Return [X, Y] of the center of cell containing provided text 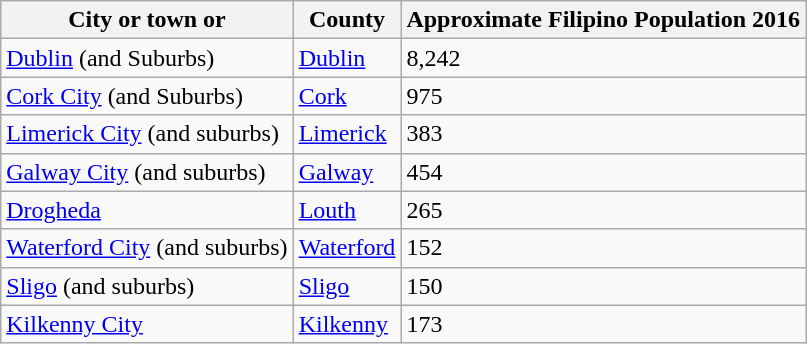
Cork City (and Suburbs) [147, 96]
Approximate Filipino Population 2016 [604, 20]
Galway [347, 172]
Kilkenny City [147, 324]
150 [604, 286]
Sligo [347, 286]
City or town or [147, 20]
Louth [347, 210]
Limerick [347, 134]
Sligo (and suburbs) [147, 286]
Waterford City (and suburbs) [147, 248]
Dublin (and Suburbs) [147, 58]
Dublin [347, 58]
173 [604, 324]
975 [604, 96]
454 [604, 172]
Kilkenny [347, 324]
Drogheda [147, 210]
8,242 [604, 58]
383 [604, 134]
152 [604, 248]
Waterford [347, 248]
Limerick City (and suburbs) [147, 134]
Galway City (and suburbs) [147, 172]
265 [604, 210]
Cork [347, 96]
County [347, 20]
